Return (x, y) of the center of cell containing provided text 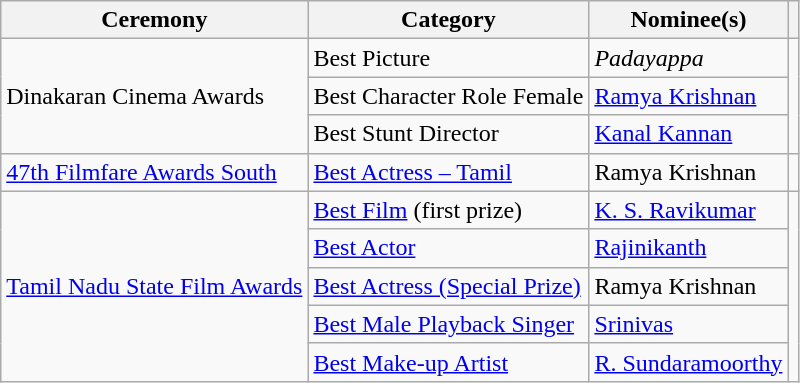
Rajinikanth (688, 248)
K. S. Ravikumar (688, 210)
Best Make-up Artist (448, 362)
Best Male Playback Singer (448, 324)
Padayappa (688, 58)
Best Character Role Female (448, 96)
Tamil Nadu State Film Awards (154, 286)
Best Actress (Special Prize) (448, 286)
Srinivas (688, 324)
Best Actress – Tamil (448, 172)
Kanal Kannan (688, 134)
Nominee(s) (688, 20)
Category (448, 20)
Best Picture (448, 58)
R. Sundaramoorthy (688, 362)
Best Actor (448, 248)
Ceremony (154, 20)
Best Film (first prize) (448, 210)
Dinakaran Cinema Awards (154, 96)
Best Stunt Director (448, 134)
47th Filmfare Awards South (154, 172)
